Locate the cell with the specified text and output its (x, y) center coordinate. 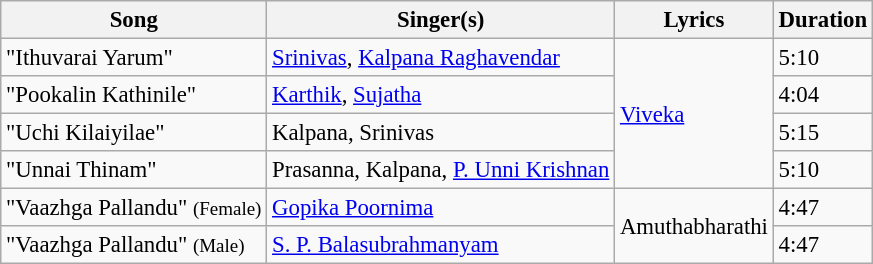
Prasanna, Kalpana, P. Unni Krishnan (441, 170)
"Pookalin Kathinile" (134, 95)
S. P. Balasubrahmanyam (441, 245)
Duration (822, 20)
Kalpana, Srinivas (441, 133)
Singer(s) (441, 20)
Song (134, 20)
"Ithuvarai Yarum" (134, 58)
Amuthabharathi (694, 226)
Viveka (694, 114)
"Unnai Thinam" (134, 170)
4:04 (822, 95)
"Vaazhga Pallandu" (Female) (134, 208)
Srinivas, Kalpana Raghavendar (441, 58)
5:15 (822, 133)
Lyrics (694, 20)
Karthik, Sujatha (441, 95)
"Uchi Kilaiyilae" (134, 133)
Gopika Poornima (441, 208)
"Vaazhga Pallandu" (Male) (134, 245)
